From the cell containing the given text, extract its center point as [x, y] coordinate. 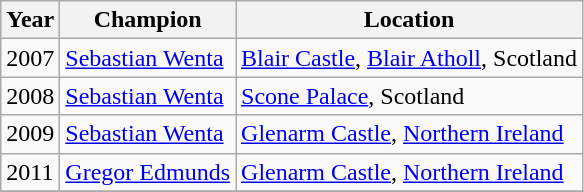
Blair Castle, Blair Atholl, Scotland [410, 58]
Scone Palace, Scotland [410, 96]
2007 [30, 58]
Year [30, 20]
2011 [30, 172]
2009 [30, 134]
Champion [148, 20]
Location [410, 20]
Gregor Edmunds [148, 172]
2008 [30, 96]
